Pinpoint the cell where the given text exists, returning its (X, Y) midpoint coordinate. 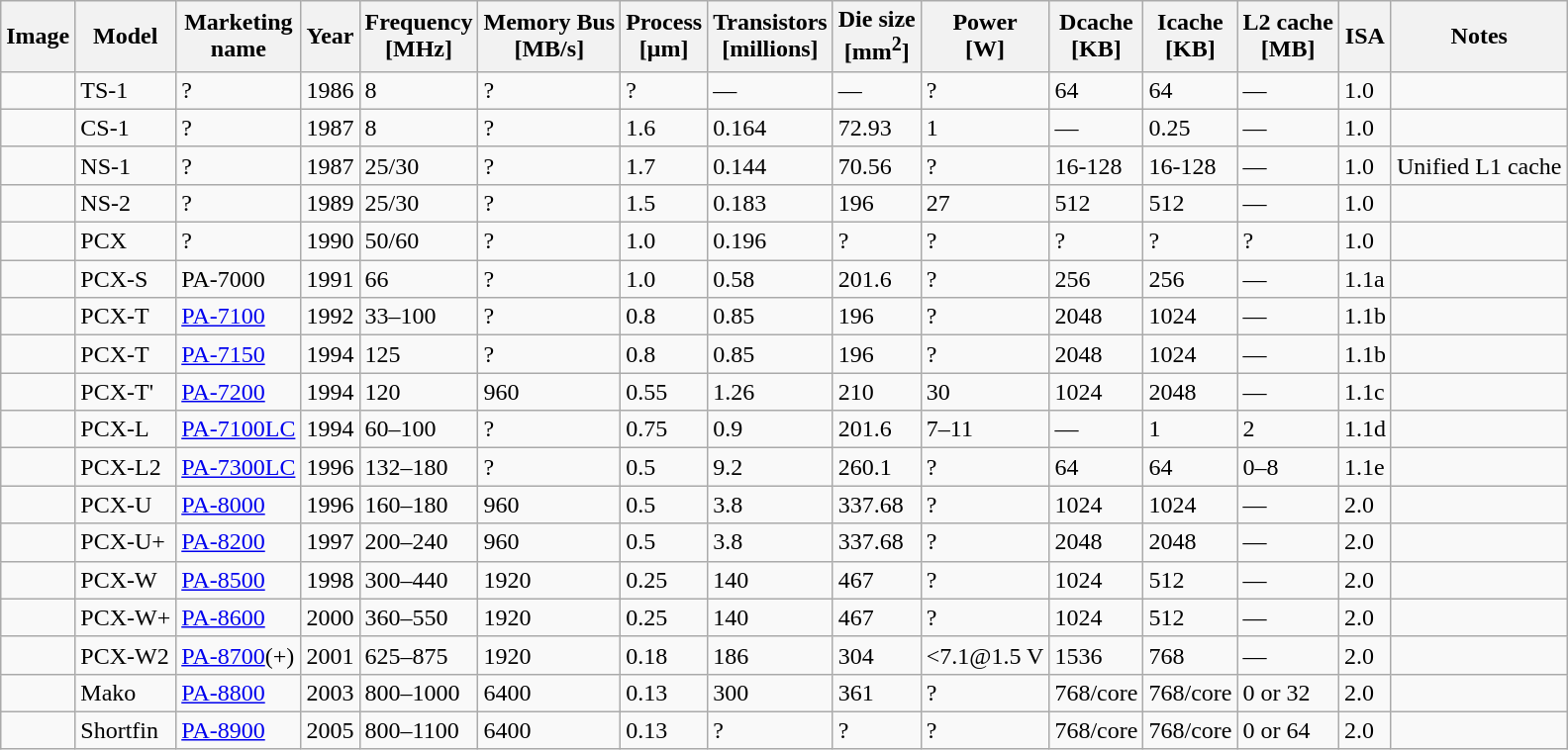
210 (877, 392)
Power[W] (985, 37)
1991 (331, 279)
2003 (331, 693)
PA-7100 (239, 317)
Frequency[MHz] (419, 37)
0 or 64 (1288, 730)
PCX (126, 241)
120 (419, 392)
1.5 (664, 203)
PCX-T' (126, 392)
360–550 (419, 617)
Memory Bus[MB/s] (549, 37)
PCX-U+ (126, 542)
260.1 (877, 467)
1992 (331, 317)
TS-1 (126, 90)
Notes (1479, 37)
CS-1 (126, 128)
361 (877, 693)
1989 (331, 203)
PA-8600 (239, 617)
L2 cache[MB] (1288, 37)
72.93 (877, 128)
2 (1288, 429)
2005 (331, 730)
PA-8800 (239, 693)
Mako (126, 693)
132–180 (419, 467)
PCX-W (126, 580)
200–240 (419, 542)
Shortfin (126, 730)
PA-8700(+) (239, 655)
PCX-L2 (126, 467)
NS-1 (126, 165)
1.1a (1364, 279)
PCX-W+ (126, 617)
2000 (331, 617)
800–1100 (419, 730)
PA-8000 (239, 505)
9.2 (770, 467)
800–1000 (419, 693)
7–11 (985, 429)
NS-2 (126, 203)
Image (38, 37)
625–875 (419, 655)
0.55 (664, 392)
Marketingname (239, 37)
0 or 32 (1288, 693)
0.18 (664, 655)
0.196 (770, 241)
125 (419, 354)
1.6 (664, 128)
PA-8900 (239, 730)
PA-7300LC (239, 467)
0.183 (770, 203)
2001 (331, 655)
PCX-L (126, 429)
33–100 (419, 317)
PCX-U (126, 505)
1990 (331, 241)
1.1d (1364, 429)
66 (419, 279)
300 (770, 693)
300–440 (419, 580)
0.9 (770, 429)
Year (331, 37)
ISA (1364, 37)
186 (770, 655)
0.58 (770, 279)
Model (126, 37)
Dcache[KB] (1097, 37)
0–8 (1288, 467)
PA-7200 (239, 392)
304 (877, 655)
PA-7000 (239, 279)
Process[μm] (664, 37)
0.164 (770, 128)
PA-7150 (239, 354)
1997 (331, 542)
1.1e (1364, 467)
60–100 (419, 429)
50/60 (419, 241)
PCX-W2 (126, 655)
Transistors[millions] (770, 37)
PA-8500 (239, 580)
Die size[mm2] (877, 37)
0.144 (770, 165)
PA-8200 (239, 542)
1986 (331, 90)
70.56 (877, 165)
0.75 (664, 429)
27 (985, 203)
Unified L1 cache (1479, 165)
1998 (331, 580)
1.26 (770, 392)
PA-7100LC (239, 429)
PCX-S (126, 279)
30 (985, 392)
160–180 (419, 505)
<7.1@1.5 V (985, 655)
1.7 (664, 165)
768 (1190, 655)
Icache[KB] (1190, 37)
1.1c (1364, 392)
1536 (1097, 655)
